Capture the cell that displays the provided text and extract its (X, Y) central coordinate. 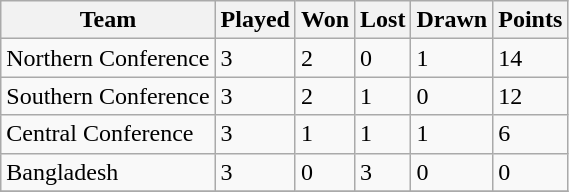
Played (255, 20)
6 (530, 134)
Lost (383, 20)
Southern Conference (108, 96)
14 (530, 58)
Points (530, 20)
12 (530, 96)
Drawn (452, 20)
Team (108, 20)
Northern Conference (108, 58)
Won (324, 20)
Bangladesh (108, 172)
Central Conference (108, 134)
